Determine the [X, Y] coordinate at the center of the cell enclosing the given text.  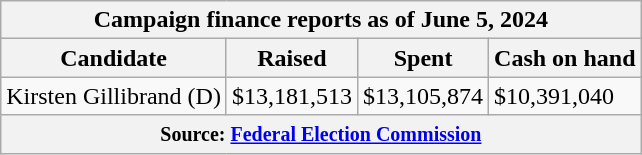
Spent [422, 58]
Source: Federal Election Commission [321, 134]
Campaign finance reports as of June 5, 2024 [321, 20]
Kirsten Gillibrand (D) [114, 96]
Raised [292, 58]
$13,181,513 [292, 96]
$13,105,874 [422, 96]
$10,391,040 [565, 96]
Cash on hand [565, 58]
Candidate [114, 58]
